Identify which cell holds the provided text, then report its (x, y) central coordinate. 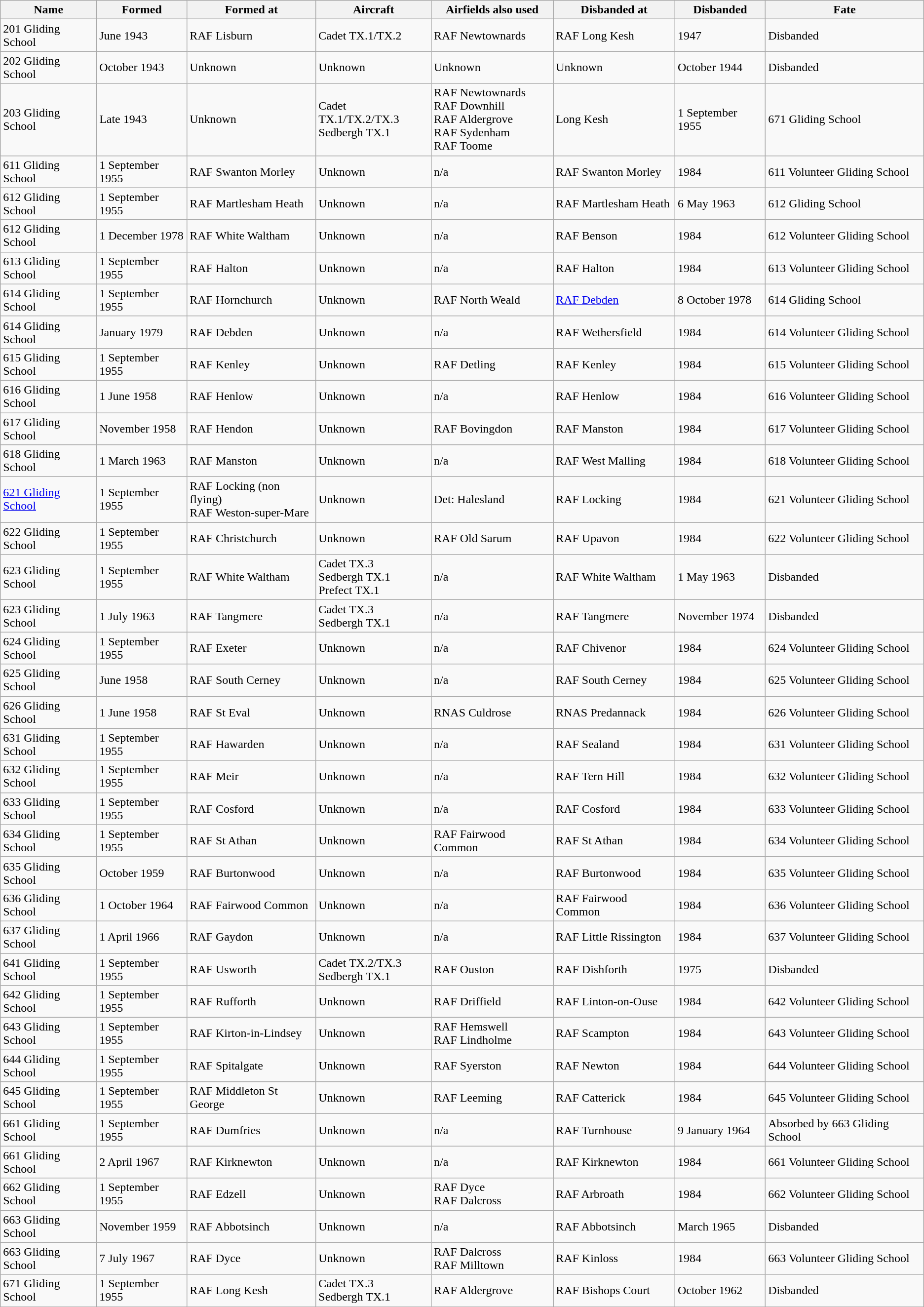
November 1974 (720, 616)
Fate (845, 10)
Formed at (252, 10)
Cadet TX.3Sedbergh TX.1Prefect TX.1 (374, 577)
Formed (142, 10)
June 1943 (142, 36)
642 Volunteer Gliding School (845, 1001)
617 Gliding School (48, 429)
662 Volunteer Gliding School (845, 1194)
642 Gliding School (48, 1001)
Cadet TX.1/TX.2 (374, 36)
RAF Benson (614, 236)
634 Gliding School (48, 840)
RAF Meir (252, 776)
RAF Syerston (492, 1066)
October 1944 (720, 67)
1 May 1963 (720, 577)
Airfields also used (492, 10)
RAF Aldergrove (492, 1291)
661 Volunteer Gliding School (845, 1162)
RAF Linton-on-Ouse (614, 1001)
641 Gliding School (48, 969)
621 Volunteer Gliding School (845, 500)
645 Volunteer Gliding School (845, 1098)
RAF Old Sarum (492, 538)
RAF NewtownardsRAF DownhillRAF AldergroveRAF SydenhamRAF Toome (492, 119)
611 Volunteer Gliding School (845, 172)
633 Gliding School (48, 809)
Disbanded at (614, 10)
January 1979 (142, 332)
RAF Christchurch (252, 538)
Det: Halesland (492, 500)
1 July 1963 (142, 616)
663 Volunteer Gliding School (845, 1258)
RAF Leeming (492, 1098)
RAF Arbroath (614, 1194)
636 Volunteer Gliding School (845, 905)
617 Volunteer Gliding School (845, 429)
1 April 1966 (142, 937)
611 Gliding School (48, 172)
RAF Ouston (492, 969)
RAF Kinloss (614, 1258)
RAF Chivenor (614, 648)
RAF Newton (614, 1066)
RNAS Predannack (614, 712)
RAF West Malling (614, 461)
RAF Usworth (252, 969)
637 Gliding School (48, 937)
643 Volunteer Gliding School (845, 1034)
621 Gliding School (48, 500)
RAF Dyce (252, 1258)
RAF Spitalgate (252, 1066)
RAF Kirton-in-Lindsey (252, 1034)
626 Gliding School (48, 712)
RAF HemswellRAF Lindholme (492, 1034)
RAF Edzell (252, 1194)
Absorbed by 663 Gliding School (845, 1130)
RAF Lisburn (252, 36)
202 Gliding School (48, 67)
635 Gliding School (48, 873)
RAF Hendon (252, 429)
633 Volunteer Gliding School (845, 809)
203 Gliding School (48, 119)
2 April 1967 (142, 1162)
RAF Locking (non flying)RAF Weston-super-Mare (252, 500)
November 1958 (142, 429)
RAF DalcrossRAF Milltown (492, 1258)
7 July 1967 (142, 1258)
RAF Sealand (614, 745)
Late 1943 (142, 119)
Cadet TX.1/TX.2/TX.3Sedbergh TX.1 (374, 119)
RAF Upavon (614, 538)
October 1959 (142, 873)
November 1959 (142, 1227)
RAF Hornchurch (252, 300)
RAF Tern Hill (614, 776)
622 Volunteer Gliding School (845, 538)
616 Volunteer Gliding School (845, 396)
636 Gliding School (48, 905)
615 Volunteer Gliding School (845, 364)
RAF Bovingdon (492, 429)
RAF Dishforth (614, 969)
631 Volunteer Gliding School (845, 745)
634 Volunteer Gliding School (845, 840)
645 Gliding School (48, 1098)
1 October 1964 (142, 905)
643 Gliding School (48, 1034)
RAF Wethersfield (614, 332)
RAF St Eval (252, 712)
RAF Gaydon (252, 937)
March 1965 (720, 1227)
Name (48, 10)
613 Volunteer Gliding School (845, 268)
614 Volunteer Gliding School (845, 332)
613 Gliding School (48, 268)
632 Volunteer Gliding School (845, 776)
1975 (720, 969)
622 Gliding School (48, 538)
618 Gliding School (48, 461)
1947 (720, 36)
631 Gliding School (48, 745)
1 December 1978 (142, 236)
RAF Locking (614, 500)
618 Volunteer Gliding School (845, 461)
616 Gliding School (48, 396)
201 Gliding School (48, 36)
624 Volunteer Gliding School (845, 648)
635 Volunteer Gliding School (845, 873)
RAF Middleton St George (252, 1098)
632 Gliding School (48, 776)
644 Volunteer Gliding School (845, 1066)
644 Gliding School (48, 1066)
RNAS Culdrose (492, 712)
RAF Driffield (492, 1001)
8 October 1978 (720, 300)
RAF Rufforth (252, 1001)
RAF North Weald (492, 300)
June 1958 (142, 680)
Aircraft (374, 10)
662 Gliding School (48, 1194)
Long Kesh (614, 119)
RAF Hawarden (252, 745)
RAF Little Rissington (614, 937)
RAF Catterick (614, 1098)
626 Volunteer Gliding School (845, 712)
RAF Scampton (614, 1034)
RAF Dumfries (252, 1130)
RAF Turnhouse (614, 1130)
October 1962 (720, 1291)
9 January 1964 (720, 1130)
RAF Bishops Court (614, 1291)
625 Gliding School (48, 680)
RAF Detling (492, 364)
625 Volunteer Gliding School (845, 680)
637 Volunteer Gliding School (845, 937)
RAF Exeter (252, 648)
612 Volunteer Gliding School (845, 236)
1 March 1963 (142, 461)
615 Gliding School (48, 364)
RAF DyceRAF Dalcross (492, 1194)
October 1943 (142, 67)
RAF Newtownards (492, 36)
6 May 1963 (720, 203)
Cadet TX.2/TX.3Sedbergh TX.1 (374, 969)
624 Gliding School (48, 648)
